Output the [X, Y] coordinate of the center of the cell containing the given text.  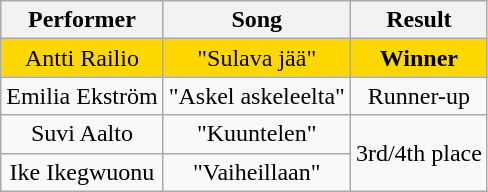
"Kuuntelen" [256, 134]
"Vaiheillaan" [256, 172]
Antti Railio [82, 58]
Ike Ikegwuonu [82, 172]
Song [256, 20]
3rd/4th place [418, 153]
Suvi Aalto [82, 134]
"Sulava jää" [256, 58]
"Askel askeleelta" [256, 96]
Emilia Ekström [82, 96]
Runner-up [418, 96]
Winner [418, 58]
Result [418, 20]
Performer [82, 20]
